Provide the (x, y) coordinate of the cell's center where the given text is located.  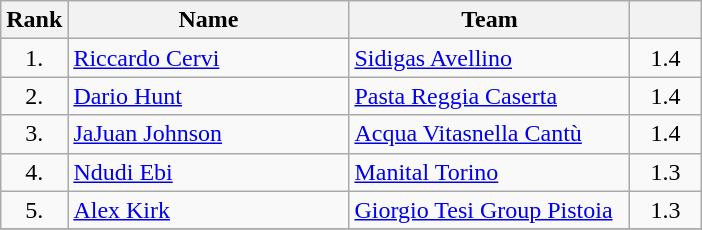
1. (34, 58)
Ndudi Ebi (208, 172)
Manital Torino (490, 172)
Alex Kirk (208, 210)
4. (34, 172)
5. (34, 210)
Name (208, 20)
Riccardo Cervi (208, 58)
Sidigas Avellino (490, 58)
2. (34, 96)
Pasta Reggia Caserta (490, 96)
Rank (34, 20)
Dario Hunt (208, 96)
3. (34, 134)
Giorgio Tesi Group Pistoia (490, 210)
JaJuan Johnson (208, 134)
Acqua Vitasnella Cantù (490, 134)
Team (490, 20)
